Output the [X, Y] coordinate of the center of the cell containing the given text.  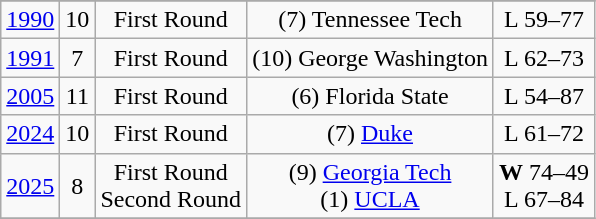
2025 [30, 186]
11 [78, 96]
L 61–72 [544, 134]
(7) Duke [370, 134]
(10) George Washington [370, 58]
8 [78, 186]
(7) Tennessee Tech [370, 20]
L 59–77 [544, 20]
W 74–49L 67–84 [544, 186]
L 54–87 [544, 96]
(6) Florida State [370, 96]
(9) Georgia Tech(1) UCLA [370, 186]
1990 [30, 20]
L 62–73 [544, 58]
7 [78, 58]
First RoundSecond Round [171, 186]
2024 [30, 134]
2005 [30, 96]
1991 [30, 58]
